Provide the (x, y) coordinate of the cell's center where the given text is located.  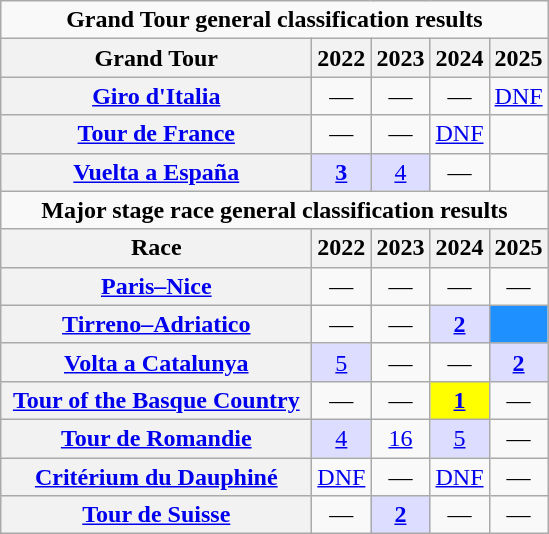
3 (342, 172)
Giro d'Italia (156, 96)
Race (156, 248)
Tour de Suisse (156, 515)
1 (460, 400)
Volta a Catalunya (156, 362)
Grand Tour (156, 58)
Critérium du Dauphiné (156, 477)
Paris–Nice (156, 286)
Tour de France (156, 134)
16 (400, 438)
Tirreno–Adriatico (156, 324)
Major stage race general classification results (274, 210)
Vuelta a España (156, 172)
Grand Tour general classification results (274, 20)
Tour de Romandie (156, 438)
Tour of the Basque Country (156, 400)
